Capture the cell that displays the provided text and extract its [X, Y] central coordinate. 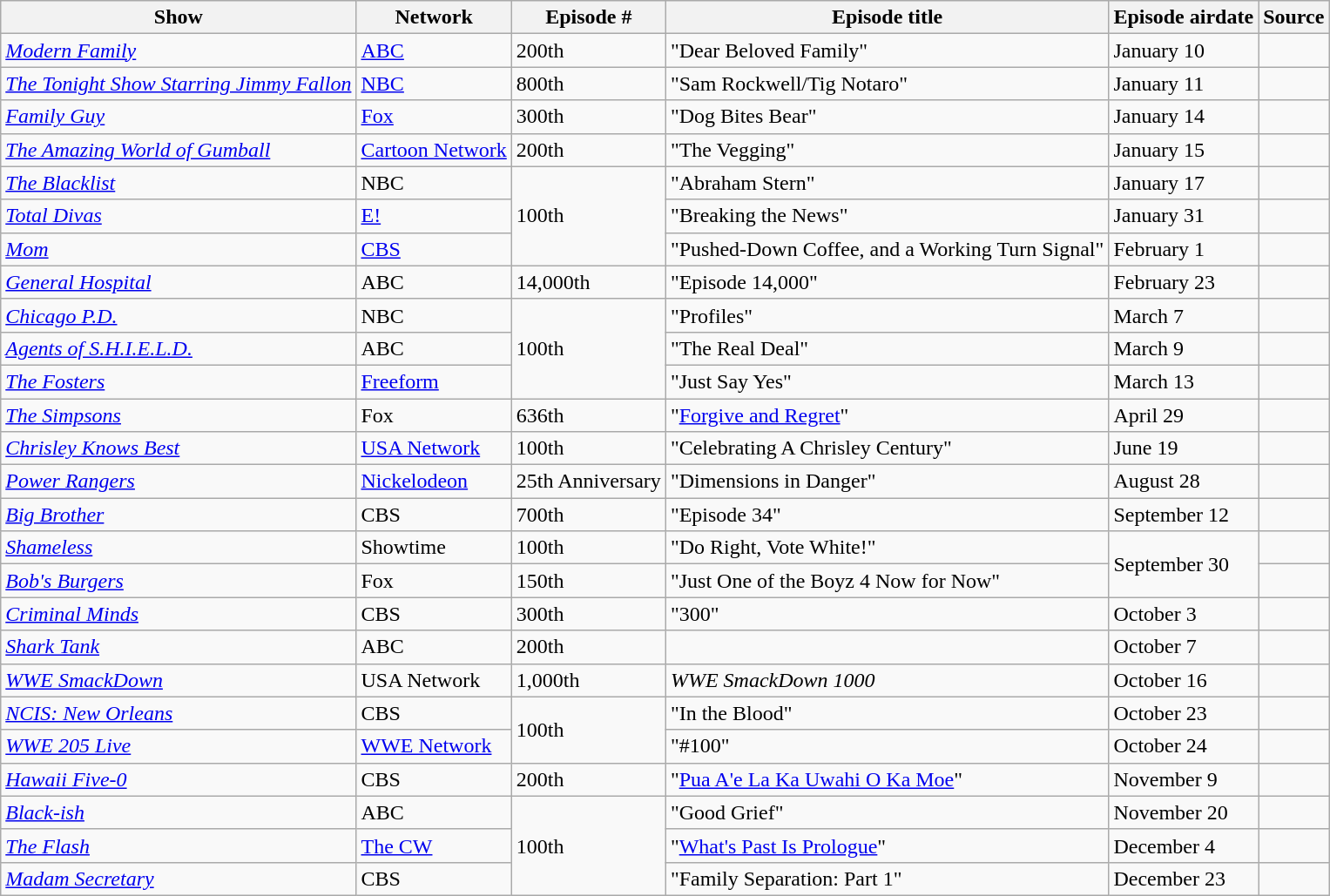
November 9 [1184, 779]
150th [589, 581]
June 19 [1184, 448]
February 1 [1184, 249]
Shark Tank [179, 647]
"300" [887, 614]
"Just Say Yes" [887, 381]
"Episode 14,000" [887, 282]
"The Real Deal" [887, 348]
Episode airdate [1184, 17]
"Celebrating A Chrisley Century" [887, 448]
October 23 [1184, 713]
December 4 [1184, 845]
January 15 [1184, 150]
Cartoon Network [434, 150]
March 13 [1184, 381]
"Do Right, Vote White!" [887, 548]
February 23 [1184, 282]
WWE 205 Live [179, 746]
"Pushed-Down Coffee, and a Working Turn Signal" [887, 249]
"Dear Beloved Family" [887, 51]
January 31 [1184, 216]
The Blacklist [179, 183]
The Fosters [179, 381]
March 7 [1184, 315]
"Forgive and Regret" [887, 415]
14,000th [589, 282]
January 17 [1184, 183]
General Hospital [179, 282]
December 23 [1184, 879]
Chrisley Knows Best [179, 448]
November 20 [1184, 812]
Source [1294, 17]
"In the Blood" [887, 713]
January 14 [1184, 117]
Showtime [434, 548]
636th [589, 415]
Black-ish [179, 812]
October 3 [1184, 614]
"Dimensions in Danger" [887, 482]
"Just One of the Boyz 4 Now for Now" [887, 581]
Freeform [434, 381]
"Abraham Stern" [887, 183]
Bob's Burgers [179, 581]
Power Rangers [179, 482]
"What's Past Is Prologue" [887, 845]
700th [589, 515]
"Pua A'e La Ka Uwahi O Ka Moe" [887, 779]
Madam Secretary [179, 879]
Criminal Minds [179, 614]
January 11 [1184, 84]
"Profiles" [887, 315]
March 9 [1184, 348]
NCIS: New Orleans [179, 713]
"The Vegging" [887, 150]
"Episode 34" [887, 515]
September 30 [1184, 564]
Family Guy [179, 117]
Network [434, 17]
"Sam Rockwell/Tig Notaro" [887, 84]
"Dog Bites Bear" [887, 117]
September 12 [1184, 515]
25th Anniversary [589, 482]
October 24 [1184, 746]
October 16 [1184, 680]
"#100" [887, 746]
"Breaking the News" [887, 216]
April 29 [1184, 415]
1,000th [589, 680]
"Good Grief" [887, 812]
Episode title [887, 17]
The Flash [179, 845]
Agents of S.H.I.E.L.D. [179, 348]
January 10 [1184, 51]
Show [179, 17]
Mom [179, 249]
October 7 [1184, 647]
August 28 [1184, 482]
WWE SmackDown [179, 680]
WWE SmackDown 1000 [887, 680]
The Tonight Show Starring Jimmy Fallon [179, 84]
The CW [434, 845]
Modern Family [179, 51]
Episode # [589, 17]
Nickelodeon [434, 482]
E! [434, 216]
800th [589, 84]
Chicago P.D. [179, 315]
"Family Separation: Part 1" [887, 879]
Hawaii Five-0 [179, 779]
Shameless [179, 548]
The Simpsons [179, 415]
The Amazing World of Gumball [179, 150]
Total Divas [179, 216]
WWE Network [434, 746]
Big Brother [179, 515]
